Extract the [x, y] coordinate from the center of the cell holding the provided text.  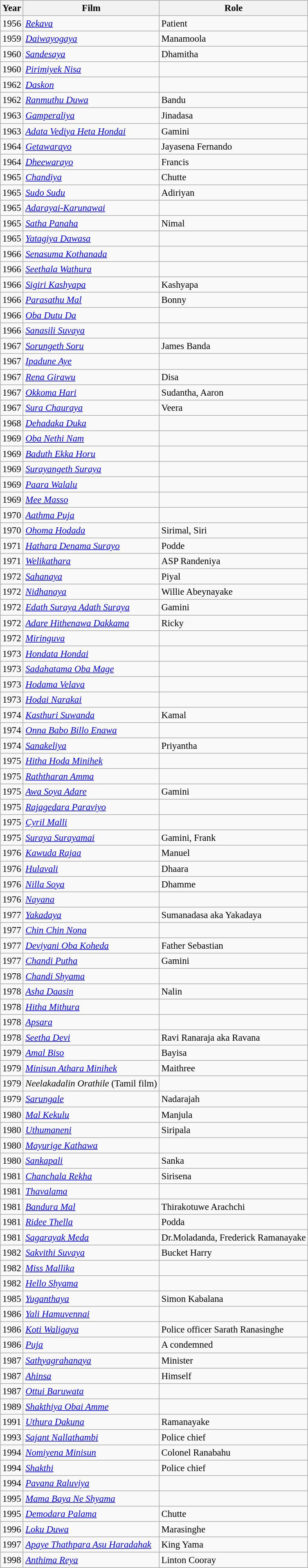
Hulavali [91, 869]
Manamoola [234, 39]
ASP Randeniya [234, 561]
Hondata Hondai [91, 654]
Puja [91, 1345]
Yuganthaya [91, 1299]
Manjula [234, 1115]
Loku Duwa [91, 1530]
Sudo Sudu [91, 193]
Adare Hithenawa Dakkama [91, 623]
Sadahatama Oba Mage [91, 669]
Gamini, Frank [234, 838]
Chandiya [91, 177]
Sathyagrahanaya [91, 1360]
Demodara Palama [91, 1514]
Podda [234, 1222]
Sura Chauraya [91, 408]
Disa [234, 377]
Adiriyan [234, 193]
Nayana [91, 899]
Yatagiya Dawasa [91, 239]
Anthima Reya [91, 1560]
Chin Chin Nona [91, 930]
Priyantha [234, 746]
Sirisena [234, 1176]
Getawarayo [91, 146]
Father Sebastian [234, 945]
Rena Girawu [91, 377]
1985 [12, 1299]
Bucket Harry [234, 1253]
Sandesaya [91, 54]
Sahanaya [91, 577]
Chanchala Rekha [91, 1176]
Rekava [91, 24]
Cyril Malli [91, 822]
Ravi Ranaraja aka Ravana [234, 1038]
Sagarayak Meda [91, 1237]
Miringuva [91, 638]
1998 [12, 1560]
Nadarajah [234, 1099]
Hodai Narakai [91, 700]
Yakadaya [91, 915]
Dehadaka Duka [91, 423]
Oba Dutu Da [91, 316]
Onna Babo Billo Enawa [91, 730]
Mama Baya Ne Shyama [91, 1499]
Sankapali [91, 1160]
1968 [12, 423]
Sanasili Suvaya [91, 331]
Hello Shyama [91, 1284]
Sajant Nallathambi [91, 1437]
Patient [234, 24]
Jinadasa [234, 116]
Paara Walalu [91, 484]
Sanakeliya [91, 746]
Mayurige Kathawa [91, 1145]
Sigiri Kashyapa [91, 285]
Maithree [234, 1068]
Ottui Baruwata [91, 1391]
Miss Mallika [91, 1268]
Nomiyena Minisun [91, 1453]
Thirakotuwe Arachchi [234, 1207]
Bandura Mal [91, 1207]
Year [12, 8]
Daskon [91, 85]
Sorungeth Soru [91, 346]
Apsara [91, 1022]
Veera [234, 408]
Seetha Devi [91, 1038]
Adata Vediya Heta Hondai [91, 131]
Podde [234, 546]
Adarayai-Karunawai [91, 208]
Oba Nethi Nam [91, 439]
Sanka [234, 1160]
Kashyapa [234, 285]
Baduth Ekka Horu [91, 454]
Willie Abeynayake [234, 592]
Nimal [234, 223]
Minister [234, 1360]
Manuel [234, 853]
A condemned [234, 1345]
Pavana Raluviya [91, 1483]
Uthumaneni [91, 1130]
1959 [12, 39]
Sarungale [91, 1099]
Film [91, 8]
Senasuma Kothanada [91, 254]
Chandi Shyama [91, 976]
Sakvithi Suvaya [91, 1253]
Asha Daasin [91, 992]
Aathma Puja [91, 515]
Pirimiyek Nisa [91, 69]
Edath Suraya Adath Suraya [91, 607]
Parasathu Mal [91, 300]
Shakthiya Obai Amme [91, 1407]
Gamperaliya [91, 116]
Bandu [234, 100]
Amal Biso [91, 1053]
Police officer Sarath Ranasinghe [234, 1330]
Suraya Surayamai [91, 838]
Hathara Denama Surayo [91, 546]
Sudantha, Aaron [234, 392]
Sumanadasa aka Yakadaya [234, 915]
1956 [12, 24]
Satha Panaha [91, 223]
Bayisa [234, 1053]
Minisun Athara Minihek [91, 1068]
Bonny [234, 300]
Nalin [234, 992]
Yali Hamuvennai [91, 1314]
Seethala Wathura [91, 269]
1996 [12, 1530]
Nidhanaya [91, 592]
James Banda [234, 346]
1989 [12, 1407]
Ramanayake [234, 1422]
Hodama Velava [91, 684]
Shakthi [91, 1468]
Linton Cooray [234, 1560]
Neelakadalin Orathile (Tamil film) [91, 1084]
Nilla Soya [91, 884]
Rajagedara Paraviyo [91, 807]
Ranmuthu Duwa [91, 100]
1997 [12, 1545]
Kamal [234, 715]
Dheewarayo [91, 162]
1993 [12, 1437]
Ohoma Hodada [91, 531]
Mal Kekulu [91, 1115]
Ridee Thella [91, 1222]
Surayangeth Suraya [91, 469]
Hitha Mithura [91, 1007]
Ahinsa [91, 1376]
Daiwayogaya [91, 39]
Colonel Ranabahu [234, 1453]
Marasinghe [234, 1530]
Dhamme [234, 884]
Siripala [234, 1130]
Mee Masso [91, 500]
Hitha Hoda Minihek [91, 761]
Sirimal, Siri [234, 531]
Piyal [234, 577]
Dr.Moladanda, Frederick Ramanayake [234, 1237]
King Yama [234, 1545]
Role [234, 8]
Francis [234, 162]
Apaye Thathpara Asu Haradahak [91, 1545]
Chandi Putha [91, 961]
Kasthuri Suwanda [91, 715]
Koti Waligaya [91, 1330]
Welikathara [91, 561]
Deviyani Oba Koheda [91, 945]
Himself [234, 1376]
Awa Soya Adare [91, 792]
Simon Kabalana [234, 1299]
Uthura Dakuna [91, 1422]
Dhaara [234, 869]
Ricky [234, 623]
Kawuda Rajaa [91, 853]
1991 [12, 1422]
Raththaran Amma [91, 777]
Okkoma Hari [91, 392]
Jayasena Fernando [234, 146]
Ipadune Aye [91, 362]
Dhamitha [234, 54]
Thavalama [91, 1192]
